Return the [x, y] coordinate for the center point of the cell that contains the specified text.  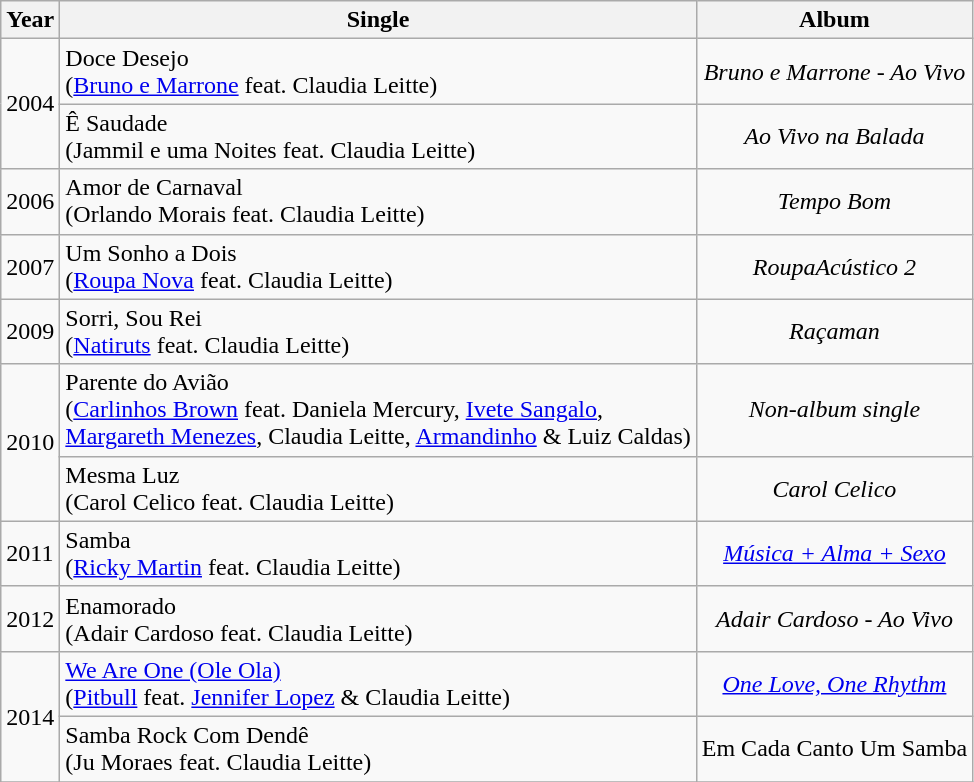
Amor de Carnaval(Orlando Morais feat. Claudia Leitte) [378, 202]
Parente do Avião(Carlinhos Brown feat. Daniela Mercury, Ivete Sangalo,Margareth Menezes, Claudia Leitte, Armandinho & Luiz Caldas) [378, 410]
Em Cada Canto Um Samba [834, 748]
Sorri, Sou Rei(Natiruts feat. Claudia Leitte) [378, 332]
Adair Cardoso - Ao Vivo [834, 618]
2010 [30, 442]
Year [30, 20]
Ao Vivo na Balada [834, 136]
We Are One (Ole Ola)(Pitbull feat. Jennifer Lopez & Claudia Leitte) [378, 684]
Samba Rock Com Dendê(Ju Moraes feat. Claudia Leitte) [378, 748]
One Love, One Rhythm [834, 684]
Doce Desejo(Bruno e Marrone feat. Claudia Leitte) [378, 72]
2011 [30, 554]
Música + Alma + Sexo [834, 554]
2014 [30, 716]
2004 [30, 104]
Carol Celico [834, 488]
Um Sonho a Dois(Roupa Nova feat. Claudia Leitte) [378, 266]
Enamorado(Adair Cardoso feat. Claudia Leitte) [378, 618]
Bruno e Marrone - Ao Vivo [834, 72]
Album [834, 20]
2006 [30, 202]
Single [378, 20]
2012 [30, 618]
2007 [30, 266]
Mesma Luz(Carol Celico feat. Claudia Leitte) [378, 488]
2009 [30, 332]
Non-album single [834, 410]
Raçaman [834, 332]
RoupaAcústico 2 [834, 266]
Tempo Bom [834, 202]
Samba(Ricky Martin feat. Claudia Leitte) [378, 554]
Ê Saudade(Jammil e uma Noites feat. Claudia Leitte) [378, 136]
